Identify which cell holds the provided text, then report its [X, Y] central coordinate. 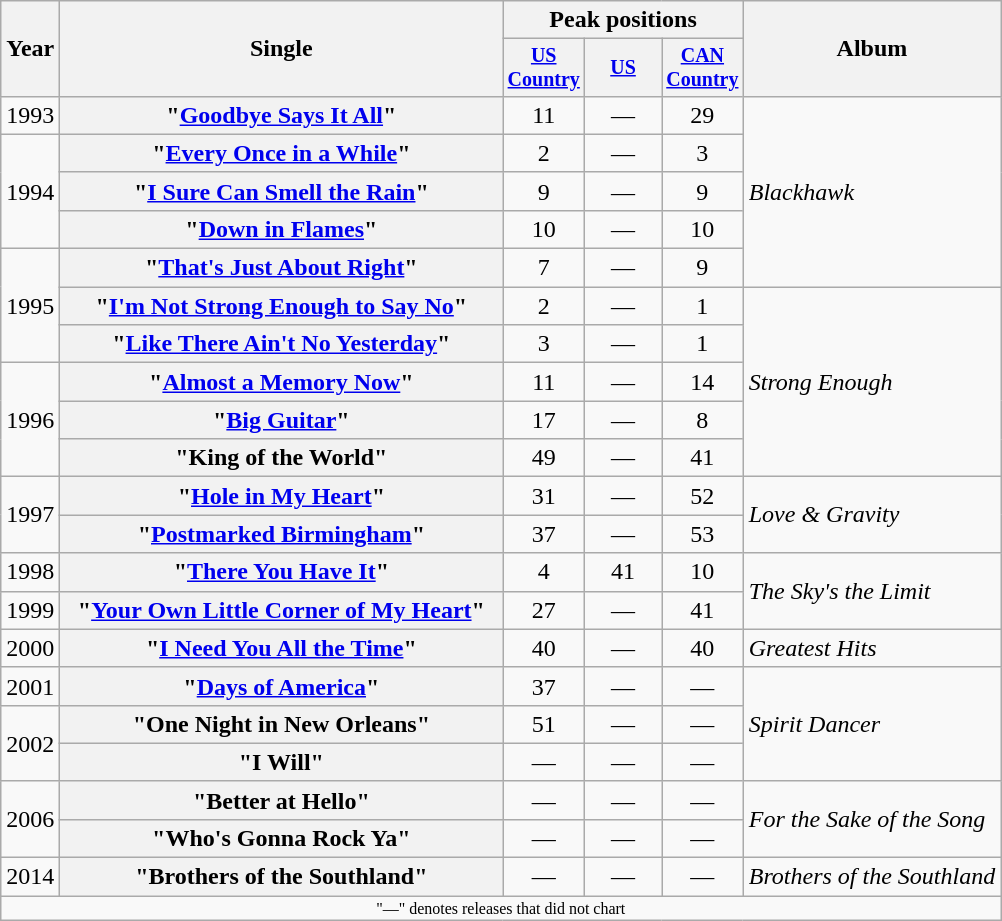
CAN Country [703, 68]
Peak positions [623, 20]
2006 [30, 819]
31 [544, 496]
53 [703, 534]
"Brothers of the Southland" [282, 877]
For the Sake of the Song [872, 819]
Strong Enough [872, 382]
1998 [30, 572]
1994 [30, 191]
Blackhawk [872, 191]
"Postmarked Birmingham" [282, 534]
2001 [30, 686]
2002 [30, 743]
Year [30, 49]
"Days of America" [282, 686]
Single [282, 49]
"—" denotes releases that did not chart [501, 908]
Love & Gravity [872, 515]
2000 [30, 648]
"One Night in New Orleans" [282, 724]
52 [703, 496]
27 [544, 610]
"There You Have It" [282, 572]
"King of the World" [282, 458]
"I Will" [282, 762]
29 [703, 115]
"I Need You All the Time" [282, 648]
US Country [544, 68]
Greatest Hits [872, 648]
"Down in Flames" [282, 229]
"Who's Gonna Rock Ya" [282, 838]
Brothers of the Southland [872, 877]
14 [703, 382]
"I'm Not Strong Enough to Say No" [282, 306]
8 [703, 420]
"Almost a Memory Now" [282, 382]
"Like There Ain't No Yesterday" [282, 344]
"Better at Hello" [282, 800]
7 [544, 268]
Spirit Dancer [872, 724]
US [624, 68]
"That's Just About Right" [282, 268]
"Big Guitar" [282, 420]
"Every Once in a While" [282, 153]
Album [872, 49]
The Sky's the Limit [872, 591]
49 [544, 458]
1997 [30, 515]
1993 [30, 115]
"Hole in My Heart" [282, 496]
"Goodbye Says It All" [282, 115]
"I Sure Can Smell the Rain" [282, 191]
4 [544, 572]
17 [544, 420]
51 [544, 724]
"Your Own Little Corner of My Heart" [282, 610]
2014 [30, 877]
1999 [30, 610]
1996 [30, 420]
1995 [30, 306]
